For the text-containing cell, return its midpoint in (x, y) coordinate format. 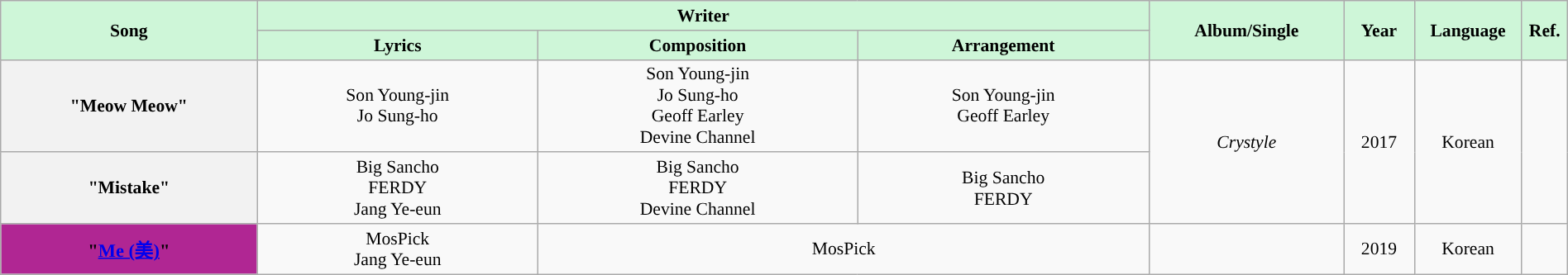
MosPick (844, 249)
2017 (1379, 142)
Ref. (1545, 30)
"Meow Meow" (129, 106)
Album/Single (1247, 30)
Big Sancho FERDY (1004, 188)
Writer (703, 16)
Son Young-jin Geoff Earley (1004, 106)
Son Young-jin Jo Sung-ho Geoff Earley Devine Channel (698, 106)
MosPick Jang Ye-eun (398, 249)
Year (1379, 30)
Composition (698, 45)
2019 (1379, 249)
Big Sancho FERDY Jang Ye-eun (398, 188)
Song (129, 30)
Arrangement (1004, 45)
Language (1468, 30)
Crystyle (1247, 142)
Big Sancho FERDY Devine Channel (698, 188)
"Me (美)" (129, 249)
"Mistake" (129, 188)
Son Young-jin Jo Sung-ho (398, 106)
Lyrics (398, 45)
